Search for the cell housing the specified text and yield its [x, y] center coordinate. 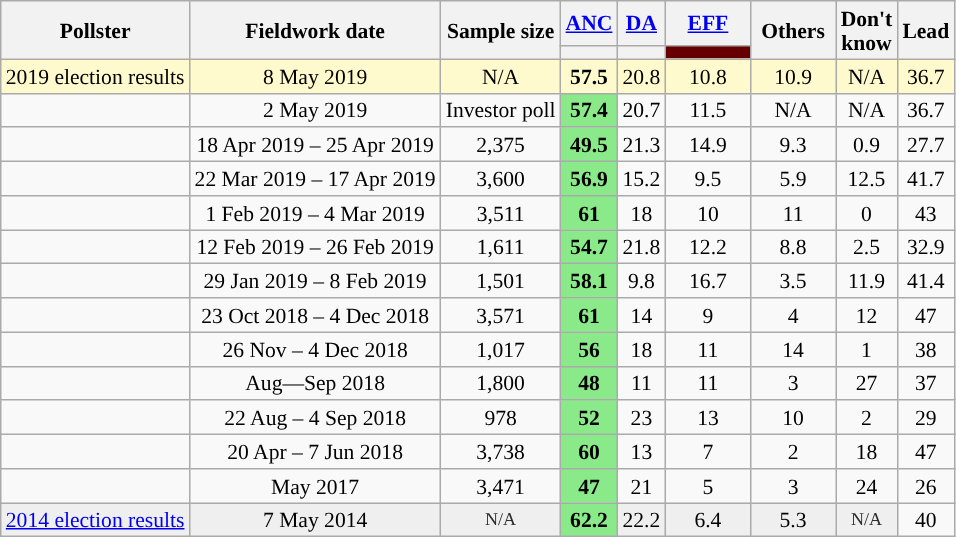
24 [867, 486]
3,511 [501, 213]
58.1 [590, 281]
15.2 [641, 179]
Sample size [501, 30]
57.4 [590, 110]
20.7 [641, 110]
1,800 [501, 383]
1,611 [501, 247]
12 [867, 315]
Don'tknow [867, 30]
3,471 [501, 486]
10.8 [708, 76]
49.5 [590, 145]
11.5 [708, 110]
Fieldwork date [316, 30]
60 [590, 452]
3,738 [501, 452]
9.5 [708, 179]
54.7 [590, 247]
20.8 [641, 76]
1,017 [501, 349]
3,571 [501, 315]
40 [926, 520]
9 [708, 315]
2,375 [501, 145]
Pollster [96, 30]
12.2 [708, 247]
978 [501, 418]
16.7 [708, 281]
9.3 [792, 145]
52 [590, 418]
2019 election results [96, 76]
43 [926, 213]
41.7 [926, 179]
0 [867, 213]
41.4 [926, 281]
DA [641, 24]
5 [708, 486]
56.9 [590, 179]
26 Nov – 4 Dec 2018 [316, 349]
22 Mar 2019 – 17 Apr 2019 [316, 179]
Lead [926, 30]
4 [792, 315]
20 Apr – 7 Jun 2018 [316, 452]
27.7 [926, 145]
29 [926, 418]
56 [590, 349]
18 Apr 2019 – 25 Apr 2019 [316, 145]
0.9 [867, 145]
11.9 [867, 281]
23 [641, 418]
26 [926, 486]
62.2 [590, 520]
21 [641, 486]
57.5 [590, 76]
6.4 [708, 520]
2014 election results [96, 520]
3.5 [792, 281]
Aug—Sep 2018 [316, 383]
ANC [590, 24]
22.2 [641, 520]
May 2017 [316, 486]
EFF [708, 24]
5.3 [792, 520]
27 [867, 383]
22 Aug – 4 Sep 2018 [316, 418]
2.5 [867, 247]
32.9 [926, 247]
1 [867, 349]
23 Oct 2018 – 4 Dec 2018 [316, 315]
38 [926, 349]
9.8 [641, 281]
8 May 2019 [316, 76]
1,501 [501, 281]
14.9 [708, 145]
12 Feb 2019 – 26 Feb 2019 [316, 247]
37 [926, 383]
8.8 [792, 247]
2 May 2019 [316, 110]
7 May 2014 [316, 520]
21.8 [641, 247]
Investor poll [501, 110]
3,600 [501, 179]
1 Feb 2019 – 4 Mar 2019 [316, 213]
5.9 [792, 179]
12.5 [867, 179]
29 Jan 2019 – 8 Feb 2019 [316, 281]
48 [590, 383]
10.9 [792, 76]
7 [708, 452]
Others [792, 30]
21.3 [641, 145]
